Return [x, y] of the center of cell containing provided text 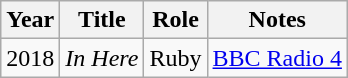
Ruby [176, 58]
Year [30, 20]
Title [102, 20]
Notes [277, 20]
2018 [30, 58]
BBC Radio 4 [277, 58]
In Here [102, 58]
Role [176, 20]
